Return the (x, y) coordinate for the center point of the cell that contains the specified text.  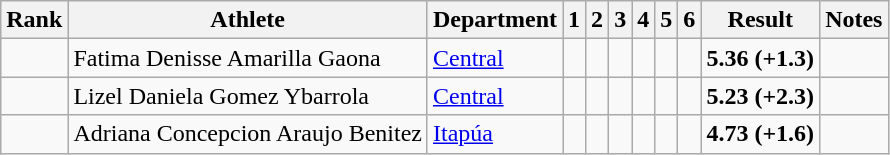
Notes (854, 20)
Result (760, 20)
Lizel Daniela Gomez Ybarrola (248, 96)
Rank (34, 20)
Itapúa (494, 134)
Adriana Concepcion Araujo Benitez (248, 134)
3 (620, 20)
Athlete (248, 20)
1 (574, 20)
5.23 (+2.3) (760, 96)
4.73 (+1.6) (760, 134)
2 (598, 20)
4 (644, 20)
6 (690, 20)
5.36 (+1.3) (760, 58)
5 (666, 20)
Fatima Denisse Amarilla Gaona (248, 58)
Department (494, 20)
